Determine the [x, y] coordinate at the center of the cell enclosing the given text.  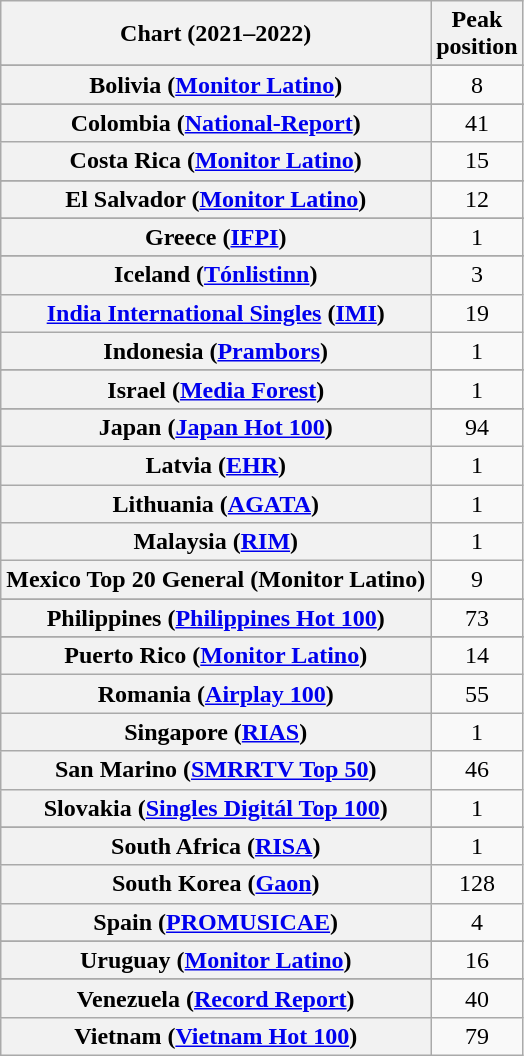
46 [477, 770]
Japan (Japan Hot 100) [216, 427]
Latvia (EHR) [216, 465]
Mexico Top 20 General (Monitor Latino) [216, 580]
India International Singles (IMI) [216, 313]
Puerto Rico (Monitor Latino) [216, 656]
16 [477, 960]
14 [477, 656]
Slovakia (Singles Digitál Top 100) [216, 808]
Philippines (Philippines Hot 100) [216, 618]
San Marino (SMRRTV Top 50) [216, 770]
128 [477, 884]
55 [477, 694]
Romania (Airplay 100) [216, 694]
40 [477, 998]
Iceland (Tónlistinn) [216, 275]
41 [477, 123]
Indonesia (Prambors) [216, 351]
South Korea (Gaon) [216, 884]
Greece (IFPI) [216, 237]
Costa Rica (Monitor Latino) [216, 161]
Colombia (National-Report) [216, 123]
4 [477, 922]
Lithuania (AGATA) [216, 503]
El Salvador (Monitor Latino) [216, 199]
79 [477, 1036]
73 [477, 618]
19 [477, 313]
3 [477, 275]
Vietnam (Vietnam Hot 100) [216, 1036]
Israel (Media Forest) [216, 389]
Chart (2021–2022) [216, 34]
Venezuela (Record Report) [216, 998]
Uruguay (Monitor Latino) [216, 960]
Peakposition [477, 34]
Singapore (RIAS) [216, 732]
94 [477, 427]
Spain (PROMUSICAE) [216, 922]
9 [477, 580]
15 [477, 161]
Malaysia (RIM) [216, 542]
8 [477, 85]
Bolivia (Monitor Latino) [216, 85]
12 [477, 199]
South Africa (RISA) [216, 846]
